Output the [x, y] coordinate of the center of the cell containing the given text.  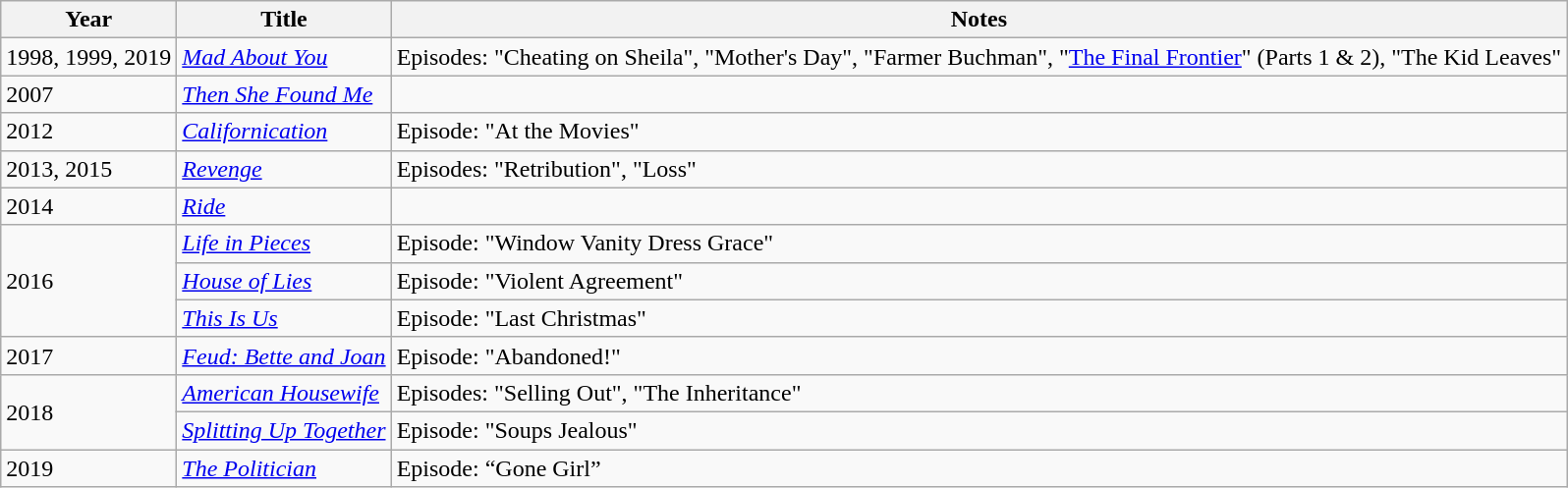
Episode: “Gone Girl” [979, 468]
Californication [284, 132]
Feud: Bette and Joan [284, 355]
2012 [88, 132]
Episode: "Last Christmas" [979, 318]
Mad About You [284, 57]
2014 [88, 206]
House of Lies [284, 281]
2013, 2015 [88, 169]
Splitting Up Together [284, 430]
Episodes: "Retribution", "Loss" [979, 169]
Episode: "Window Vanity Dress Grace" [979, 244]
Episode: "At the Movies" [979, 132]
Notes [979, 20]
This Is Us [284, 318]
Episode: "Abandoned!" [979, 355]
2019 [88, 468]
The Politician [284, 468]
Episode: "Violent Agreement" [979, 281]
Life in Pieces [284, 244]
Revenge [284, 169]
Ride [284, 206]
2017 [88, 355]
1998, 1999, 2019 [88, 57]
Episodes: "Selling Out", "The Inheritance" [979, 393]
Episode: "Soups Jealous" [979, 430]
Episodes: "Cheating on Sheila", "Mother's Day", "Farmer Buchman", "The Final Frontier" (Parts 1 & 2), "The Kid Leaves" [979, 57]
Then She Found Me [284, 94]
Year [88, 20]
2007 [88, 94]
Title [284, 20]
2018 [88, 411]
2016 [88, 281]
American Housewife [284, 393]
